Return the [x, y] coordinate for the center point of the cell that contains the specified text.  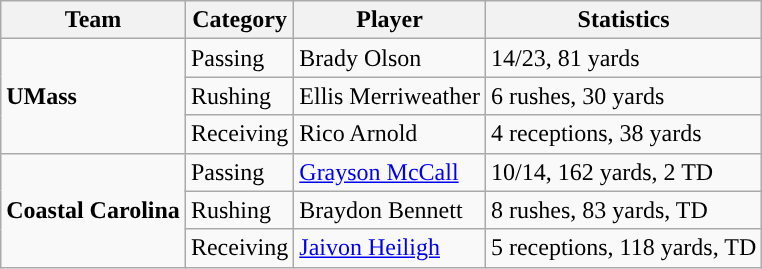
Rico Arnold [390, 134]
5 receptions, 118 yards, TD [623, 248]
Jaivon Heiligh [390, 248]
Statistics [623, 20]
Braydon Bennett [390, 210]
Category [239, 20]
10/14, 162 yards, 2 TD [623, 172]
14/23, 81 yards [623, 58]
4 receptions, 38 yards [623, 134]
8 rushes, 83 yards, TD [623, 210]
Player [390, 20]
Grayson McCall [390, 172]
Coastal Carolina [94, 210]
6 rushes, 30 yards [623, 96]
Team [94, 20]
UMass [94, 96]
Brady Olson [390, 58]
Ellis Merriweather [390, 96]
